Scan for the cell matching the given text and deliver its [x, y] coordinate at center. 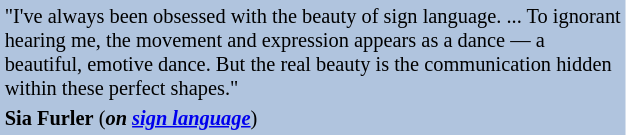
Sia Furler (on sign language) [313, 118]
